From the cell containing the given text, extract its center point as (X, Y) coordinate. 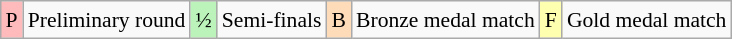
F (551, 20)
P (12, 20)
Gold medal match (647, 20)
Semi-finals (272, 20)
Preliminary round (107, 20)
B (338, 20)
Bronze medal match (446, 20)
½ (203, 20)
